Search for the cell housing the specified text and yield its [X, Y] center coordinate. 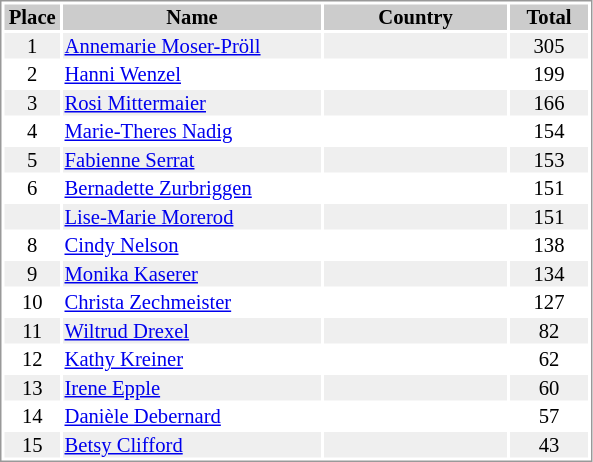
8 [32, 245]
Lise-Marie Morerod [192, 217]
14 [32, 417]
10 [32, 303]
Irene Epple [192, 388]
Total [549, 17]
1 [32, 46]
138 [549, 245]
Betsy Clifford [192, 445]
Monika Kaserer [192, 274]
57 [549, 417]
Name [192, 17]
166 [549, 103]
5 [32, 160]
3 [32, 103]
Cindy Nelson [192, 245]
Annemarie Moser-Pröll [192, 46]
9 [32, 274]
Bernadette Zurbriggen [192, 189]
43 [549, 445]
305 [549, 46]
Christa Zechmeister [192, 303]
Rosi Mittermaier [192, 103]
60 [549, 388]
127 [549, 303]
134 [549, 274]
11 [32, 331]
Danièle Debernard [192, 417]
199 [549, 75]
Kathy Kreiner [192, 359]
Place [32, 17]
Hanni Wenzel [192, 75]
4 [32, 131]
6 [32, 189]
Country [416, 17]
13 [32, 388]
Marie-Theres Nadig [192, 131]
Wiltrud Drexel [192, 331]
15 [32, 445]
12 [32, 359]
154 [549, 131]
82 [549, 331]
62 [549, 359]
2 [32, 75]
153 [549, 160]
Fabienne Serrat [192, 160]
